For the text-containing cell, return its midpoint in [X, Y] coordinate format. 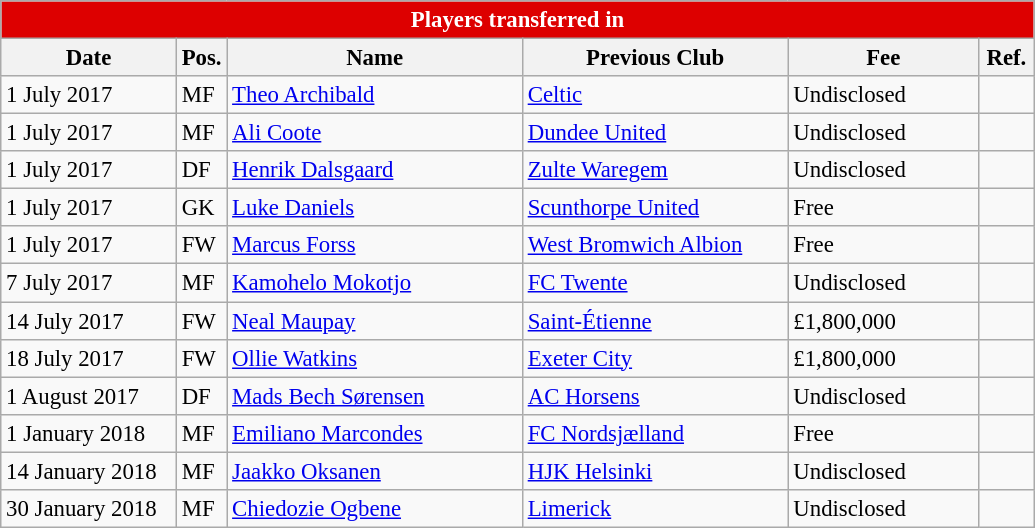
Name [375, 58]
Fee [884, 58]
Marcus Forss [375, 245]
Neal Maupay [375, 321]
Pos. [201, 58]
HJK Helsinki [655, 471]
1 January 2018 [89, 433]
Exeter City [655, 358]
AC Horsens [655, 396]
Previous Club [655, 58]
FC Twente [655, 283]
Luke Daniels [375, 208]
GK [201, 208]
Theo Archibald [375, 95]
Dundee United [655, 133]
Limerick [655, 509]
14 January 2018 [89, 471]
Mads Bech Sørensen [375, 396]
14 July 2017 [89, 321]
Players transferred in [518, 20]
FC Nordsjælland [655, 433]
Ref. [1007, 58]
West Bromwich Albion [655, 245]
1 August 2017 [89, 396]
Kamohelo Mokotjo [375, 283]
Emiliano Marcondes [375, 433]
Jaakko Oksanen [375, 471]
Chiedozie Ogbene [375, 509]
Ollie Watkins [375, 358]
Celtic [655, 95]
Date [89, 58]
Saint-Étienne [655, 321]
Henrik Dalsgaard [375, 170]
30 January 2018 [89, 509]
Zulte Waregem [655, 170]
Ali Coote [375, 133]
Scunthorpe United [655, 208]
7 July 2017 [89, 283]
18 July 2017 [89, 358]
